Detect which cell encompasses the target text, then output its [X, Y] center coordinate. 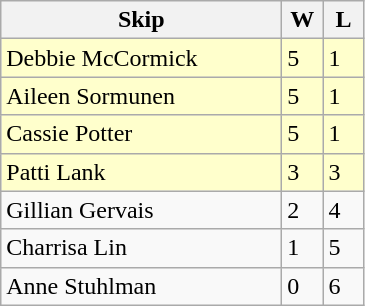
Anne Stuhlman [142, 286]
2 [302, 210]
Debbie McCormick [142, 58]
4 [344, 210]
Charrisa Lin [142, 248]
W [302, 20]
Gillian Gervais [142, 210]
0 [302, 286]
Patti Lank [142, 172]
Skip [142, 20]
6 [344, 286]
Cassie Potter [142, 134]
L [344, 20]
Aileen Sormunen [142, 96]
